Determine the [x, y] coordinate at the center of the cell enclosing the given text.  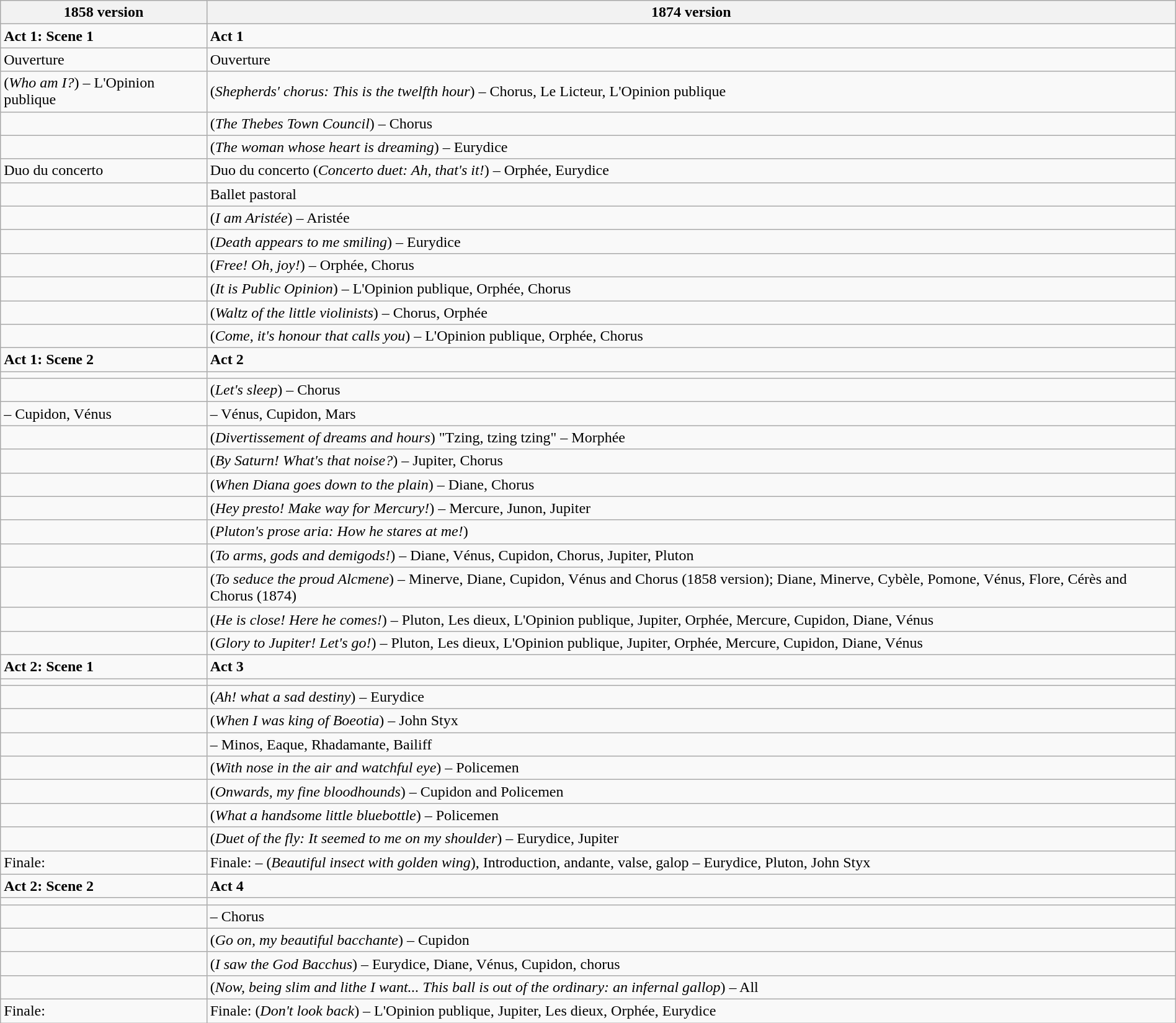
(Onwards, my fine bloodhounds) – Cupidon and Policemen [691, 792]
(Come, it's honour that calls you) – L'Opinion publique, Orphée, Chorus [691, 336]
(The Thebes Town Council) – Chorus [691, 123]
– Cupidon, Vénus [104, 414]
Act 3 [691, 666]
Act 4 [691, 886]
(Who am I?) – L'Opinion publique [104, 92]
(By Saturn! What's that noise?) – Jupiter, Chorus [691, 461]
(Glory to Jupiter! Let's go!) – Pluton, Les dieux, L'Opinion publique, Jupiter, Orphée, Mercure, Cupidon, Diane, Vénus [691, 643]
Ballet pastoral [691, 194]
(Divertissement of dreams and hours) "Tzing, tzing tzing" – Morphée [691, 437]
Duo du concerto (Concerto duet: Ah, that's it!) – Orphée, Eurydice [691, 171]
(Duet of the fly: It seemed to me on my shoulder) – Eurydice, Jupiter [691, 839]
– Minos, Eaque, Rhadamante, Bailiff [691, 744]
(Free! Oh, joy!) – Orphée, Chorus [691, 265]
1858 version [104, 12]
(Let's sleep) – Chorus [691, 390]
(Waltz of the little violinists) – Chorus, Orphée [691, 312]
(Ah! what a sad destiny) – Eurydice [691, 697]
(When Diana goes down to the plain) – Diane, Chorus [691, 485]
(What a handsome little bluebottle) – Policemen [691, 815]
(It is Public Opinion) – L'Opinion publique, Orphée, Chorus [691, 288]
(To arms, gods and demigods!) – Diane, Vénus, Cupidon, Chorus, Jupiter, Pluton [691, 555]
(With nose in the air and watchful eye) – Policemen [691, 768]
(When I was king of Boeotia) – John Styx [691, 721]
Act 1 [691, 36]
(I am Aristée) – Aristée [691, 218]
(Now, being slim and lithe I want... This ball is out of the ordinary: an infernal gallop) – All [691, 987]
Act 2: Scene 1 [104, 666]
Act 2 [691, 360]
Duo du concerto [104, 171]
(The woman whose heart is dreaming) – Eurydice [691, 147]
Finale: (Don't look back) – L'Opinion publique, Jupiter, Les dieux, Orphée, Eurydice [691, 1011]
1874 version [691, 12]
(Go on, my beautiful bacchante) – Cupidon [691, 940]
(I saw the God Bacchus) – Eurydice, Diane, Vénus, Cupidon, chorus [691, 963]
(Death appears to me smiling) – Eurydice [691, 241]
(Pluton's prose aria: How he stares at me!) [691, 532]
(Shepherds' chorus: This is the twelfth hour) – Chorus, Le Licteur, L'Opinion publique [691, 92]
(Hey presto! Make way for Mercury!) – Mercure, Junon, Jupiter [691, 508]
– Vénus, Cupidon, Mars [691, 414]
(He is close! Here he comes!) – Pluton, Les dieux, L'Opinion publique, Jupiter, Orphée, Mercure, Cupidon, Diane, Vénus [691, 619]
Act 1: Scene 2 [104, 360]
– Chorus [691, 916]
Act 1: Scene 1 [104, 36]
Finale: – (Beautiful insect with golden wing), Introduction, andante, valse, galop – Eurydice, Pluton, John Styx [691, 862]
Act 2: Scene 2 [104, 886]
